Capture the cell that displays the provided text and extract its (x, y) central coordinate. 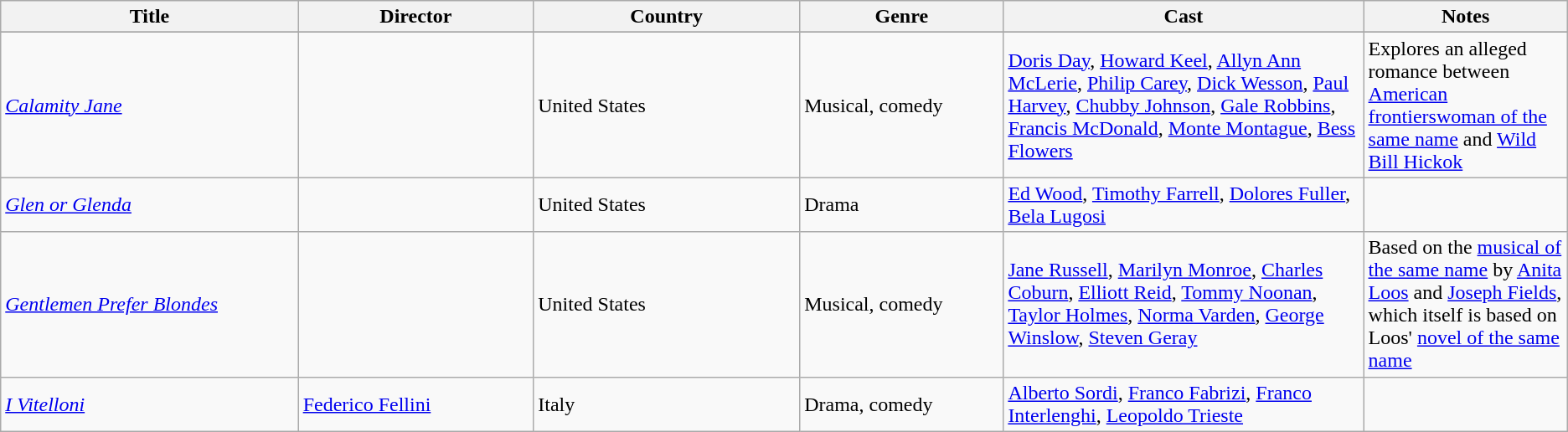
Federico Fellini (415, 404)
Italy (667, 404)
Director (415, 17)
Based on the musical of the same name by Anita Loos and Joseph Fields, which itself is based on Loos' novel of the same name (1466, 305)
Alberto Sordi, Franco Fabrizi, Franco Interlenghi, Leopoldo Trieste (1184, 404)
Ed Wood, Timothy Farrell, Dolores Fuller, Bela Lugosi (1184, 204)
Gentlemen Prefer Blondes (149, 305)
Jane Russell, Marilyn Monroe, Charles Coburn, Elliott Reid, Tommy Noonan, Taylor Holmes, Norma Varden, George Winslow, Steven Geray (1184, 305)
Title (149, 17)
Drama, comedy (901, 404)
Glen or Glenda (149, 204)
I Vitelloni (149, 404)
Explores an alleged romance between American frontierswoman of the same name and Wild Bill Hickok (1466, 105)
Calamity Jane (149, 105)
Notes (1466, 17)
Country (667, 17)
Drama (901, 204)
Cast (1184, 17)
Genre (901, 17)
